Locate the cell with the specified text and output its [x, y] center coordinate. 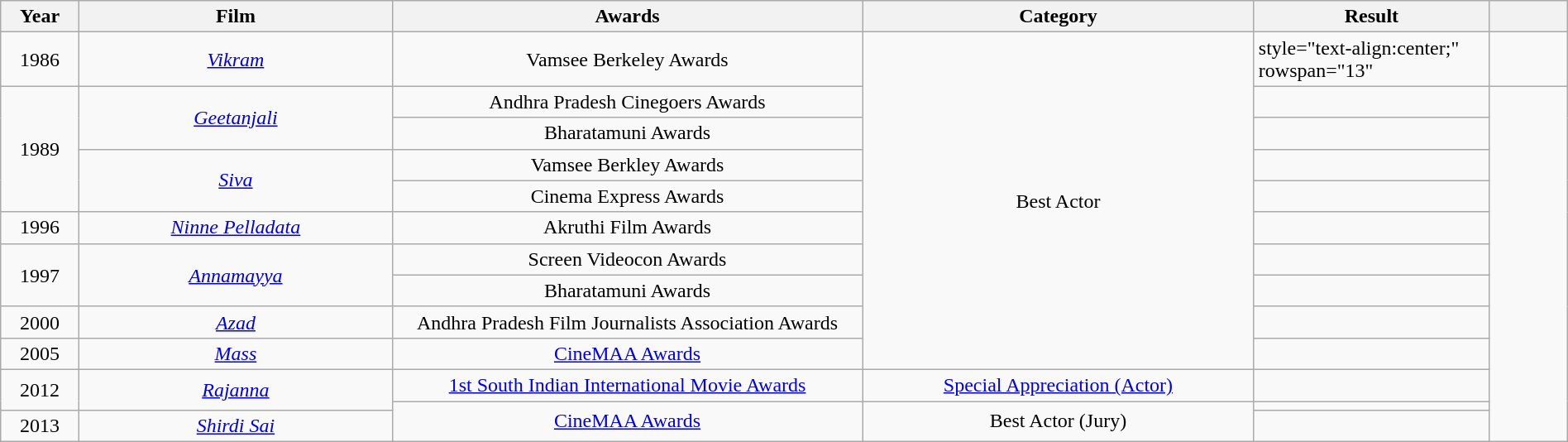
Andhra Pradesh Cinegoers Awards [627, 102]
Best Actor (Jury) [1059, 420]
Mass [235, 353]
Year [40, 17]
Azad [235, 322]
Cinema Express Awards [627, 196]
Category [1059, 17]
Awards [627, 17]
style="text-align:center;" rowspan="13" [1371, 60]
Screen Videocon Awards [627, 259]
Akruthi Film Awards [627, 228]
Andhra Pradesh Film Journalists Association Awards [627, 322]
1986 [40, 60]
Result [1371, 17]
Geetanjali [235, 118]
Shirdi Sai [235, 426]
Vamsee Berkley Awards [627, 165]
1997 [40, 275]
2005 [40, 353]
Vikram [235, 60]
1996 [40, 228]
Rajanna [235, 389]
Film [235, 17]
Special Appreciation (Actor) [1059, 385]
Annamayya [235, 275]
2012 [40, 389]
Ninne Pelladata [235, 228]
1st South Indian International Movie Awards [627, 385]
Siva [235, 180]
Best Actor [1059, 201]
2013 [40, 426]
2000 [40, 322]
1989 [40, 149]
Vamsee Berkeley Awards [627, 60]
